From the cell containing the given text, extract its center point as (x, y) coordinate. 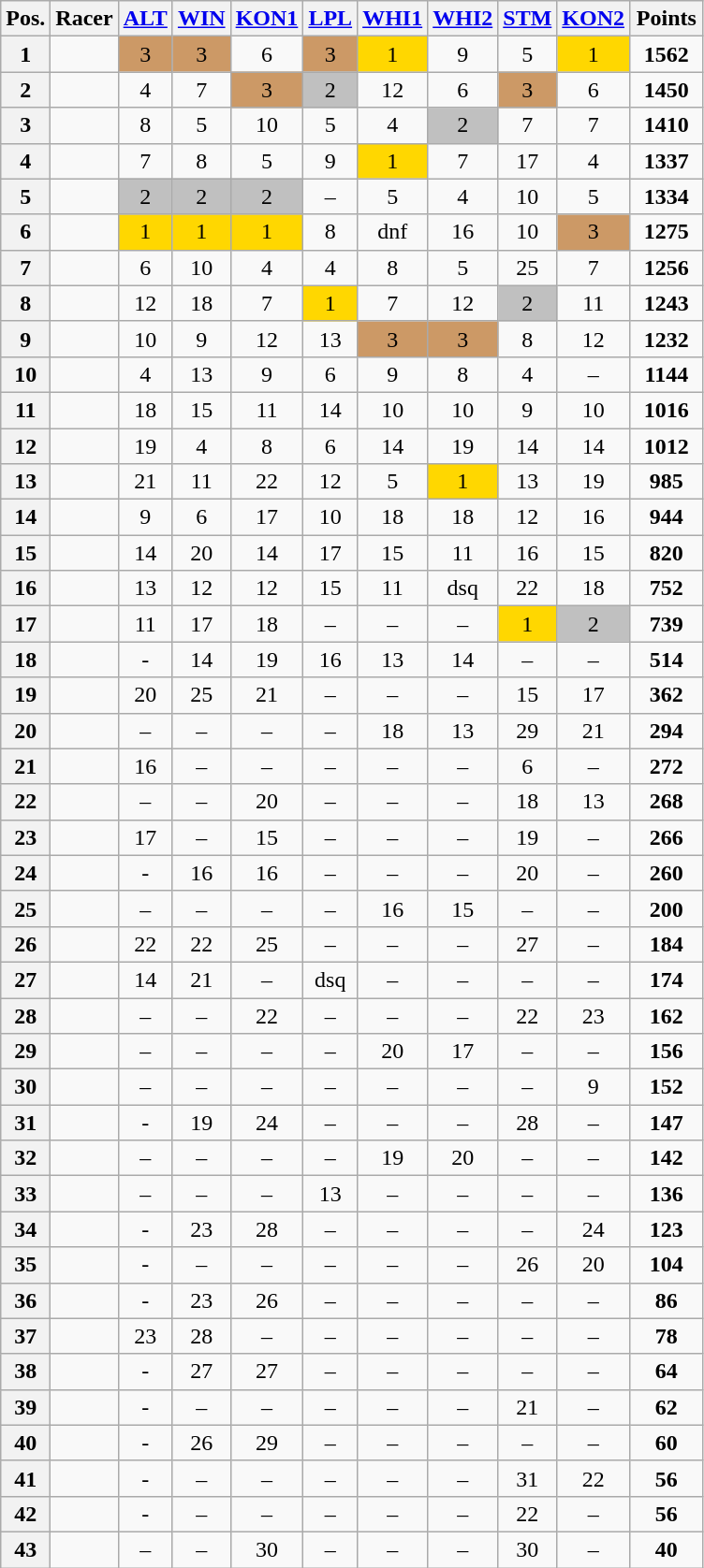
LPL (330, 19)
266 (667, 837)
1450 (667, 90)
33 (26, 1194)
STM (528, 19)
34 (26, 1229)
152 (667, 1087)
dnf (393, 232)
64 (667, 1372)
43 (26, 1549)
39 (26, 1407)
1334 (667, 196)
36 (26, 1300)
KON2 (594, 19)
147 (667, 1123)
62 (667, 1407)
1256 (667, 268)
174 (667, 980)
ALT (145, 19)
1012 (667, 446)
1275 (667, 232)
1016 (667, 410)
123 (667, 1229)
739 (667, 624)
WHI1 (393, 19)
78 (667, 1336)
37 (26, 1336)
WHI2 (462, 19)
32 (26, 1158)
1144 (667, 374)
294 (667, 731)
1337 (667, 161)
184 (667, 944)
752 (667, 588)
KON1 (267, 19)
944 (667, 517)
985 (667, 482)
268 (667, 802)
41 (26, 1478)
38 (26, 1372)
142 (667, 1158)
260 (667, 873)
86 (667, 1300)
514 (667, 660)
42 (26, 1514)
Pos. (26, 19)
1562 (667, 54)
362 (667, 695)
272 (667, 766)
162 (667, 1015)
200 (667, 908)
136 (667, 1194)
820 (667, 553)
60 (667, 1443)
WIN (201, 19)
1410 (667, 125)
104 (667, 1265)
Racer (84, 19)
Points (667, 19)
1243 (667, 303)
35 (26, 1265)
1232 (667, 339)
156 (667, 1052)
